Pinpoint the cell where the given text exists, returning its [X, Y] midpoint coordinate. 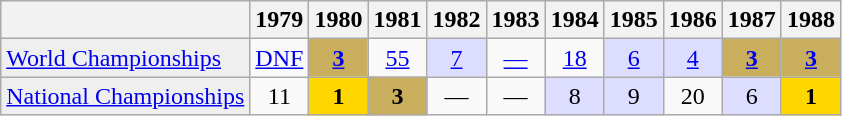
1984 [574, 20]
1987 [752, 20]
1983 [516, 20]
World Championships [126, 58]
1980 [338, 20]
9 [634, 96]
11 [280, 96]
8 [574, 96]
18 [574, 58]
20 [692, 96]
1982 [456, 20]
1979 [280, 20]
7 [456, 58]
1981 [398, 20]
55 [398, 58]
1985 [634, 20]
1986 [692, 20]
DNF [280, 58]
National Championships [126, 96]
1988 [810, 20]
4 [692, 58]
